Pinpoint the cell where the given text exists, returning its (x, y) midpoint coordinate. 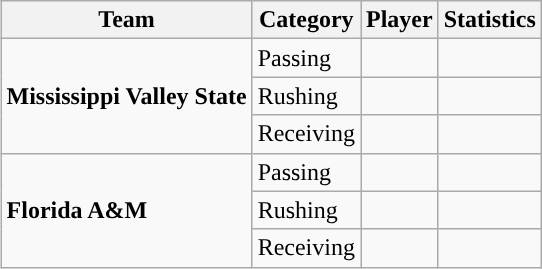
Player (399, 20)
Statistics (490, 20)
Florida A&M (126, 210)
Team (126, 20)
Category (306, 20)
Mississippi Valley State (126, 96)
